Return the [x, y] coordinate for the center point of the cell that contains the specified text.  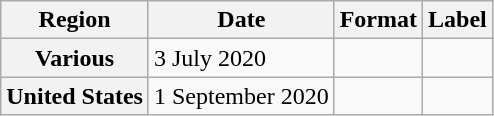
Label [458, 20]
Region [75, 20]
Various [75, 58]
1 September 2020 [241, 96]
United States [75, 96]
Date [241, 20]
Format [378, 20]
3 July 2020 [241, 58]
